Search for the cell housing the specified text and yield its [x, y] center coordinate. 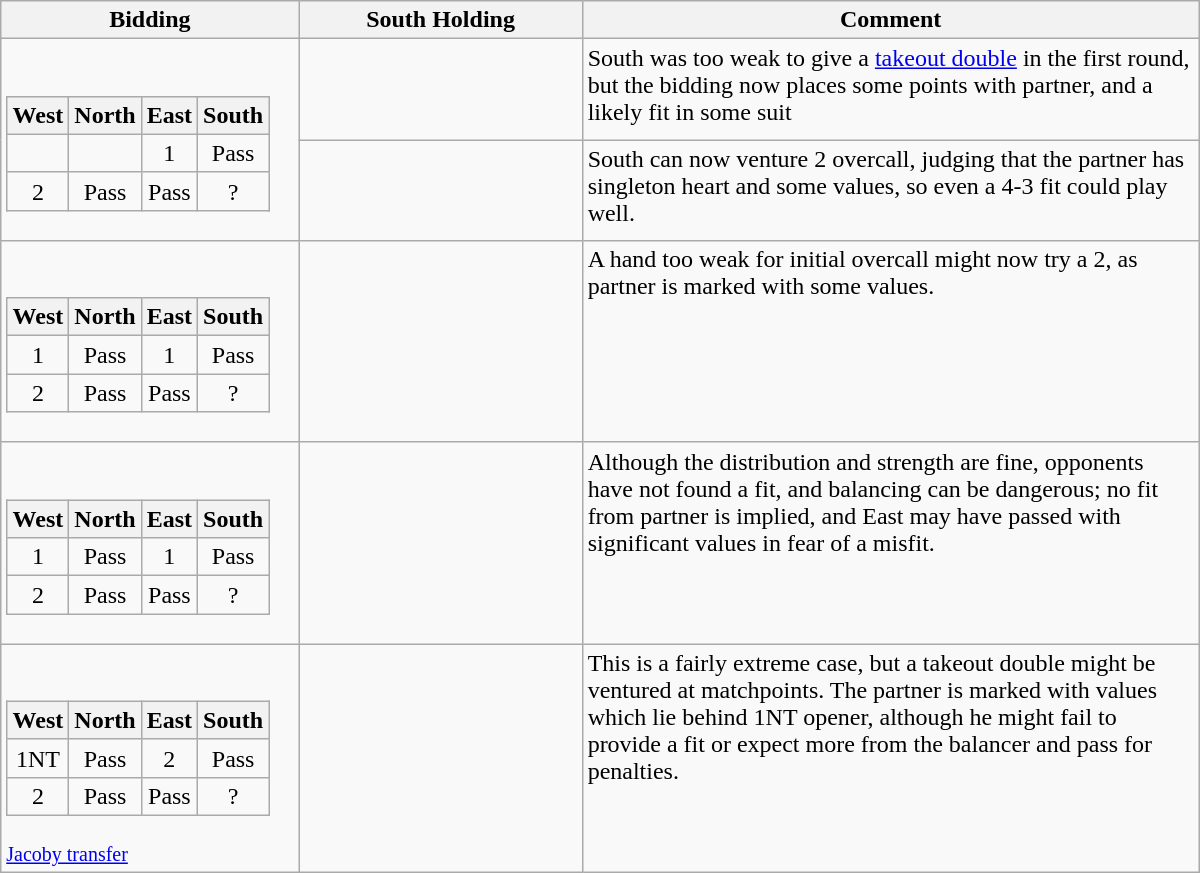
Comment [890, 20]
West North East South 1 Pass 2 Pass Pass ? [150, 140]
South Holding [440, 20]
1NT [38, 758]
South can now venture 2 overcall, judging that the partner has singleton heart and some values, so even a 4-3 fit could play well. [890, 190]
South was too weak to give a takeout double in the first round, but the bidding now places some points with partner, and a likely fit in some suit [890, 90]
West North East South 1NT Pass 2 Pass 2 Pass Pass ? Jacoby transfer [150, 758]
A hand too weak for initial overcall might now try a 2, as partner is marked with some values. [890, 342]
Bidding [150, 20]
